Detect which cell encompasses the target text, then output its (x, y) center coordinate. 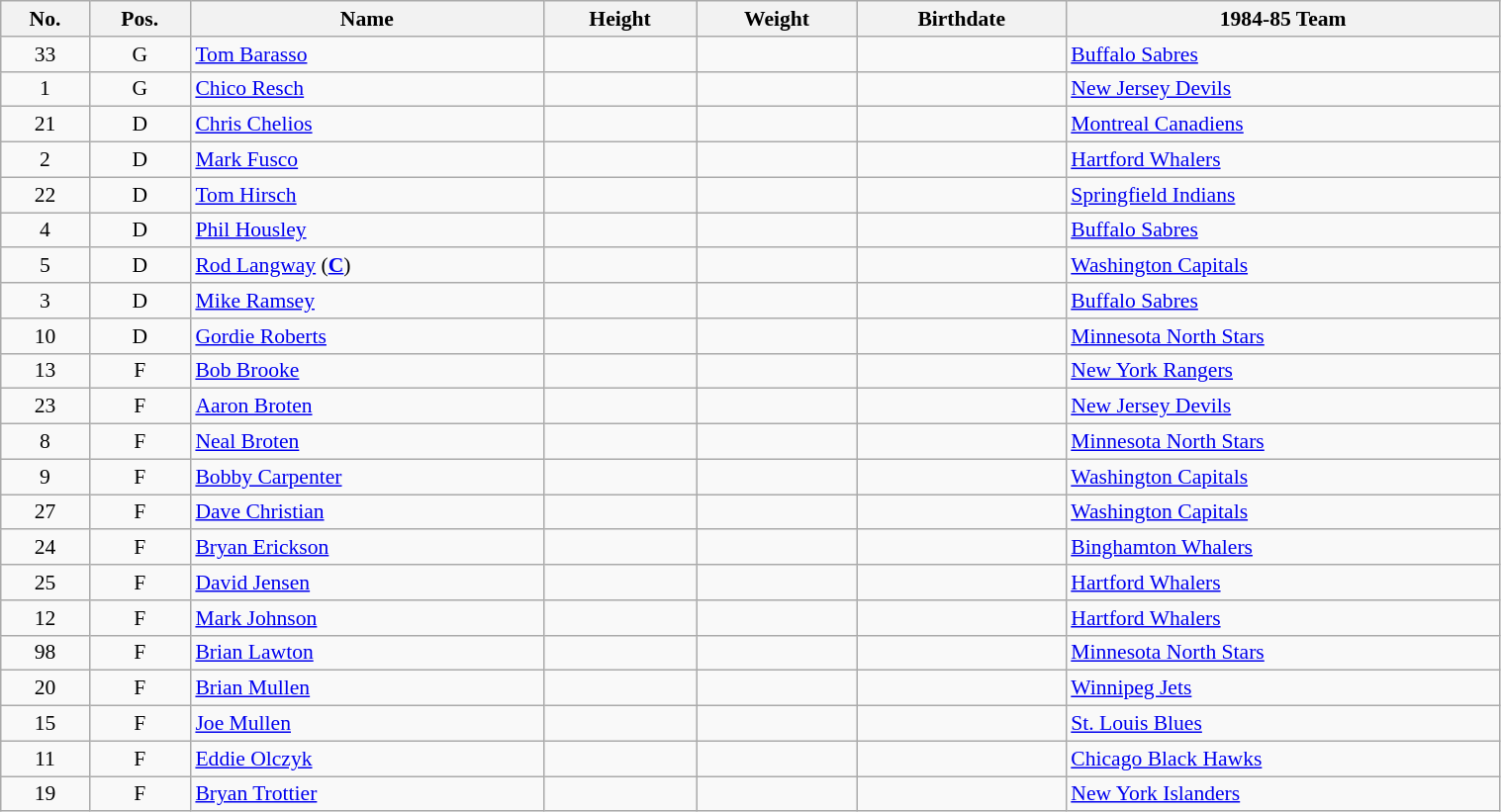
Tom Barasso (366, 54)
10 (46, 336)
Mike Ramsey (366, 301)
4 (46, 230)
Name (366, 19)
22 (46, 195)
Height (619, 19)
Neal Broten (366, 442)
Rod Langway (C) (366, 266)
Montreal Canadiens (1282, 125)
St. Louis Blues (1282, 724)
New York Islanders (1282, 794)
Weight (777, 19)
Tom Hirsch (366, 195)
Brian Lawton (366, 653)
27 (46, 512)
Eddie Olczyk (366, 759)
3 (46, 301)
12 (46, 618)
20 (46, 688)
Chris Chelios (366, 125)
Aaron Broten (366, 406)
5 (46, 266)
New York Rangers (1282, 371)
Pos. (140, 19)
15 (46, 724)
9 (46, 477)
2 (46, 160)
Joe Mullen (366, 724)
Brian Mullen (366, 688)
24 (46, 548)
21 (46, 125)
Chicago Black Hawks (1282, 759)
Mark Johnson (366, 618)
Mark Fusco (366, 160)
Chico Resch (366, 89)
19 (46, 794)
Binghamton Whalers (1282, 548)
25 (46, 583)
Bob Brooke (366, 371)
Springfield Indians (1282, 195)
Phil Housley (366, 230)
1984-85 Team (1282, 19)
8 (46, 442)
Winnipeg Jets (1282, 688)
No. (46, 19)
1 (46, 89)
Birthdate (962, 19)
11 (46, 759)
13 (46, 371)
David Jensen (366, 583)
23 (46, 406)
33 (46, 54)
Dave Christian (366, 512)
Bryan Erickson (366, 548)
Gordie Roberts (366, 336)
Bryan Trottier (366, 794)
Bobby Carpenter (366, 477)
98 (46, 653)
